Locate the cell with the specified text and output its (X, Y) center coordinate. 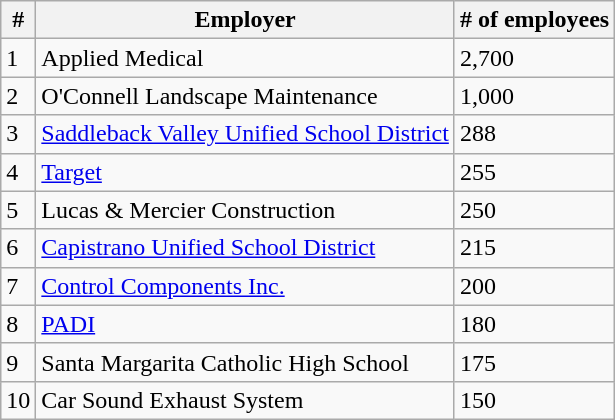
Employer (246, 20)
255 (534, 172)
180 (534, 324)
Santa Margarita Catholic High School (246, 362)
Target (246, 172)
288 (534, 134)
8 (18, 324)
1 (18, 58)
10 (18, 400)
250 (534, 210)
215 (534, 248)
Applied Medical (246, 58)
200 (534, 286)
PADI (246, 324)
175 (534, 362)
# of employees (534, 20)
# (18, 20)
1,000 (534, 96)
2 (18, 96)
5 (18, 210)
O'Connell Landscape Maintenance (246, 96)
4 (18, 172)
3 (18, 134)
Car Sound Exhaust System (246, 400)
Lucas & Mercier Construction (246, 210)
Capistrano Unified School District (246, 248)
150 (534, 400)
9 (18, 362)
2,700 (534, 58)
6 (18, 248)
7 (18, 286)
Control Components Inc. (246, 286)
Saddleback Valley Unified School District (246, 134)
